Pinpoint the cell where the given text exists, returning its [X, Y] midpoint coordinate. 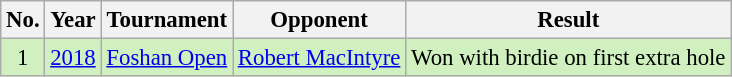
Result [568, 20]
No. [23, 20]
Robert MacIntyre [318, 58]
1 [23, 58]
Tournament [166, 20]
Foshan Open [166, 58]
Opponent [318, 20]
Won with birdie on first extra hole [568, 58]
Year [73, 20]
2018 [73, 58]
